Scan for the cell matching the given text and deliver its [X, Y] coordinate at center. 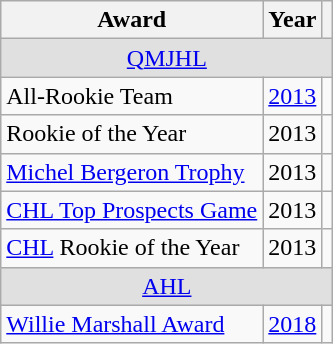
Rookie of the Year [132, 134]
Willie Marshall Award [132, 324]
CHL Rookie of the Year [132, 248]
Award [132, 20]
Year [292, 20]
All-Rookie Team [132, 96]
2018 [292, 324]
QMJHL [167, 58]
Michel Bergeron Trophy [132, 172]
CHL Top Prospects Game [132, 210]
AHL [167, 286]
